Extract the (X, Y) coordinate from the center of the cell holding the provided text.  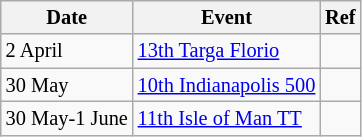
2 April (67, 51)
10th Indianapolis 500 (227, 85)
13th Targa Florio (227, 51)
11th Isle of Man TT (227, 118)
30 May-1 June (67, 118)
Ref (340, 17)
30 May (67, 85)
Date (67, 17)
Event (227, 17)
